Provide the (X, Y) coordinate of the cell's center where the given text is located.  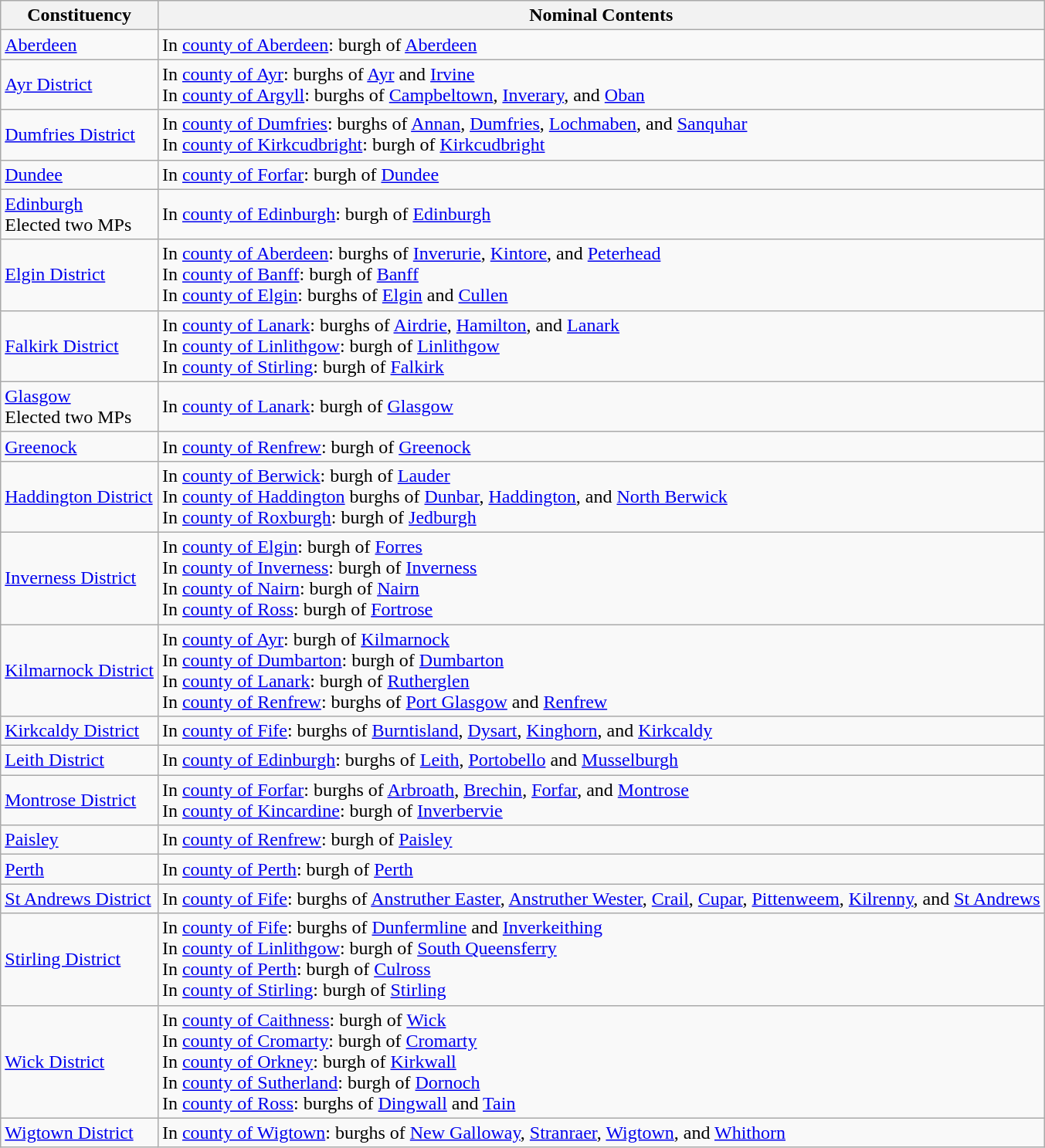
Falkirk District (80, 346)
Inverness District (80, 577)
In county of Lanark: burghs of Airdrie, Hamilton, and Lanark In county of Linlithgow: burgh of Linlithgow In county of Stirling: burgh of Falkirk (601, 346)
Kirkcaldy District (80, 731)
In county of Fife: burghs of Burntisland, Dysart, Kinghorn, and Kirkcaldy (601, 731)
Paisley (80, 840)
Dumfries District (80, 134)
Haddington District (80, 496)
In county of Edinburgh: burghs of Leith, Portobello and Musselburgh (601, 760)
Constituency (80, 15)
Montrose District (80, 800)
Edinburgh Elected two MPs (80, 215)
In county of Wigtown: burghs of New Galloway, Stranraer, Wigtown, and Whithorn (601, 1133)
In county of Renfrew: burgh of Greenock (601, 446)
In county of Ayr: burghs of Ayr and Irvine In county of Argyll: burghs of Campbeltown, Inverary, and Oban (601, 85)
In county of Edinburgh: burgh of Edinburgh (601, 215)
In county of Aberdeen: burghs of Inverurie, Kintore, and Peterhead In county of Banff: burgh of Banff In county of Elgin: burghs of Elgin and Cullen (601, 275)
Stirling District (80, 959)
Nominal Contents (601, 15)
St Andrews District (80, 899)
Aberdeen (80, 45)
In county of Lanark: burgh of Glasgow (601, 406)
In county of Fife: burghs of Anstruther Easter, Anstruther Wester, Crail, Cupar, Pittenweem, Kilrenny, and St Andrews (601, 899)
In county of Forfar: burghs of Arbroath, Brechin, Forfar, and Montrose In county of Kincardine: burgh of Inverbervie (601, 800)
In county of Renfrew: burgh of Paisley (601, 840)
Wigtown District (80, 1133)
Dundee (80, 174)
Kilmarnock District (80, 670)
Perth (80, 869)
In county of Dumfries: burghs of Annan, Dumfries, Lochmaben, and Sanquhar In county of Kirkcudbright: burgh of Kirkcudbright (601, 134)
Ayr District (80, 85)
Leith District (80, 760)
Elgin District (80, 275)
Glasgow Elected two MPs (80, 406)
Wick District (80, 1062)
In county of Forfar: burgh of Dundee (601, 174)
In county of Aberdeen: burgh of Aberdeen (601, 45)
In county of Perth: burgh of Perth (601, 869)
Greenock (80, 446)
